Scan for the cell matching the given text and deliver its [X, Y] coordinate at center. 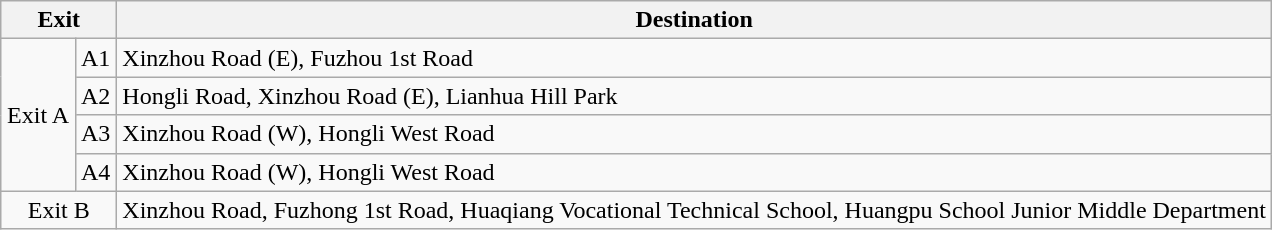
A4 [96, 172]
Destination [694, 20]
Xinzhou Road, Fuzhong 1st Road, Huaqiang Vocational Technical School, Huangpu School Junior Middle Department [694, 210]
A2 [96, 96]
Xinzhou Road (E), Fuzhou 1st Road [694, 58]
Exit B [59, 210]
A1 [96, 58]
Hongli Road, Xinzhou Road (E), Lianhua Hill Park [694, 96]
Exit A [38, 115]
A3 [96, 134]
Exit [59, 20]
